Identify which cell holds the provided text, then report its [X, Y] central coordinate. 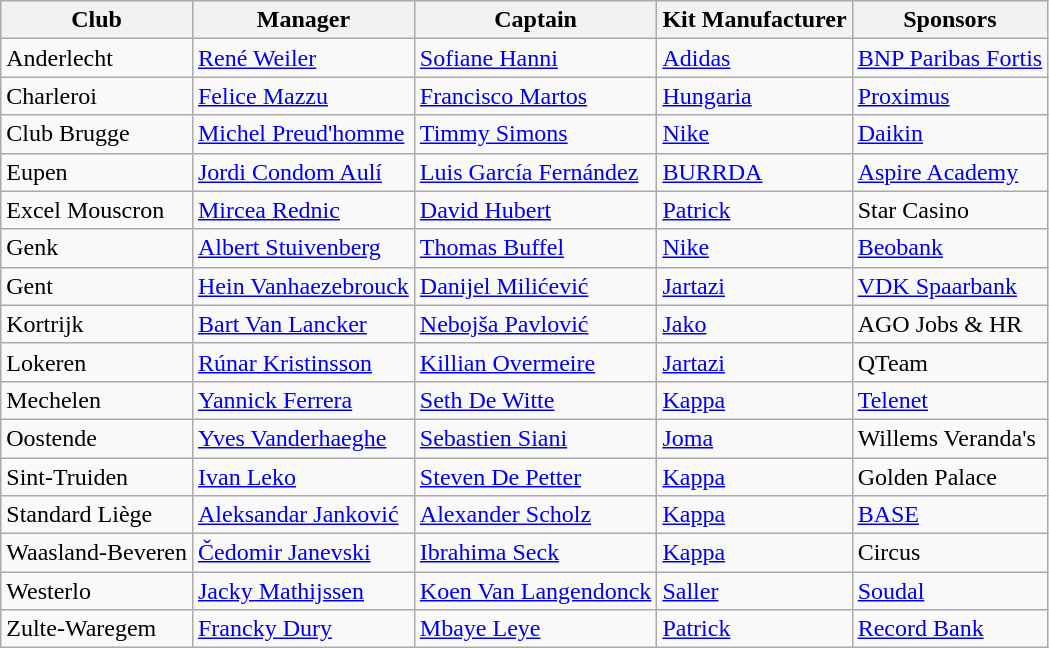
BNP Paribas Fortis [950, 58]
Manager [303, 20]
Eupen [97, 172]
Felice Mazzu [303, 96]
Killian Overmeire [536, 362]
Ibrahima Seck [536, 553]
Hein Vanhaezebrouck [303, 286]
QTeam [950, 362]
Waasland-Beveren [97, 553]
Hungaria [754, 96]
Kit Manufacturer [754, 20]
Yannick Ferrera [303, 400]
Star Casino [950, 210]
BASE [950, 515]
Jacky Mathijssen [303, 591]
Bart Van Lancker [303, 324]
Beobank [950, 248]
Joma [754, 438]
Sebastien Siani [536, 438]
Steven De Petter [536, 477]
Luis García Fernández [536, 172]
Standard Liège [97, 515]
Albert Stuivenberg [303, 248]
Soudal [950, 591]
Saller [754, 591]
Rúnar Kristinsson [303, 362]
Kortrijk [97, 324]
Oostende [97, 438]
Yves Vanderhaeghe [303, 438]
Jordi Condom Aulí [303, 172]
Genk [97, 248]
Zulte-Waregem [97, 629]
Club Brugge [97, 134]
Westerlo [97, 591]
Aspire Academy [950, 172]
Golden Palace [950, 477]
Circus [950, 553]
Thomas Buffel [536, 248]
Koen Van Langendonck [536, 591]
Sint-Truiden [97, 477]
Timmy Simons [536, 134]
AGO Jobs & HR [950, 324]
Club [97, 20]
Daikin [950, 134]
Adidas [754, 58]
Mbaye Leye [536, 629]
Danijel Milićević [536, 286]
Alexander Scholz [536, 515]
Charleroi [97, 96]
Sponsors [950, 20]
Ivan Leko [303, 477]
Michel Preud'homme [303, 134]
Proximus [950, 96]
Willems Veranda's [950, 438]
Telenet [950, 400]
Gent [97, 286]
VDK Spaarbank [950, 286]
Sofiane Hanni [536, 58]
Record Bank [950, 629]
Mircea Rednic [303, 210]
Nebojša Pavlović [536, 324]
René Weiler [303, 58]
Čedomir Janevski [303, 553]
Seth De Witte [536, 400]
Francky Dury [303, 629]
David Hubert [536, 210]
Aleksandar Janković [303, 515]
Lokeren [97, 362]
Jako [754, 324]
Mechelen [97, 400]
Excel Mouscron [97, 210]
Captain [536, 20]
Francisco Martos [536, 96]
BURRDA [754, 172]
Anderlecht [97, 58]
